Scan for the cell matching the given text and deliver its [X, Y] coordinate at center. 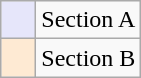
Section B [88, 58]
Section A [88, 20]
